Return (x, y) of the center of cell containing provided text 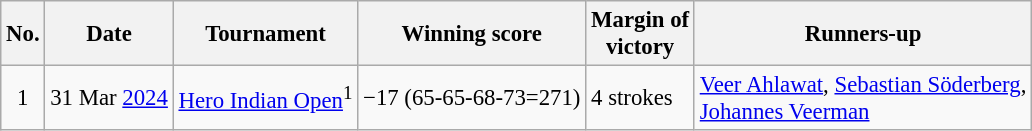
No. (23, 34)
−17 (65-65-68-73=271) (472, 98)
Tournament (266, 34)
Winning score (472, 34)
Hero Indian Open1 (266, 98)
Date (109, 34)
31 Mar 2024 (109, 98)
4 strokes (640, 98)
Veer Ahlawat, Sebastian Söderberg, Johannes Veerman (862, 98)
1 (23, 98)
Runners-up (862, 34)
Margin ofvictory (640, 34)
